Detect which cell encompasses the target text, then output its (X, Y) center coordinate. 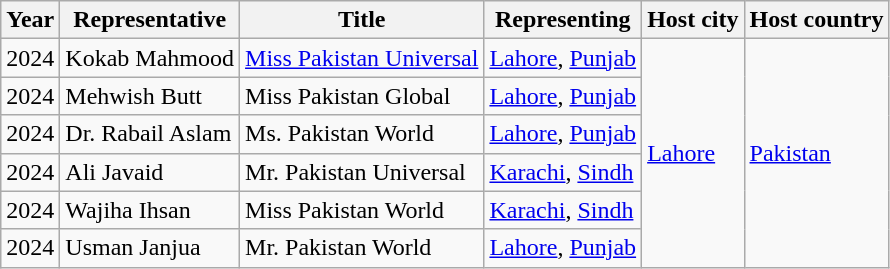
Host city (693, 20)
Representative (150, 20)
Miss Pakistan Global (362, 96)
Host country (816, 20)
Title (362, 20)
Year (30, 20)
Pakistan (816, 153)
Usman Janjua (150, 248)
Mehwish Butt (150, 96)
Dr. Rabail Aslam (150, 134)
Miss Pakistan World (362, 210)
Mr. Pakistan Universal (362, 172)
Mr. Pakistan World (362, 248)
Wajiha Ihsan (150, 210)
Ali Javaid (150, 172)
Lahore (693, 153)
Miss Pakistan Universal (362, 58)
Representing (563, 20)
Kokab Mahmood (150, 58)
Ms. Pakistan World (362, 134)
